Search for the cell housing the specified text and yield its [x, y] center coordinate. 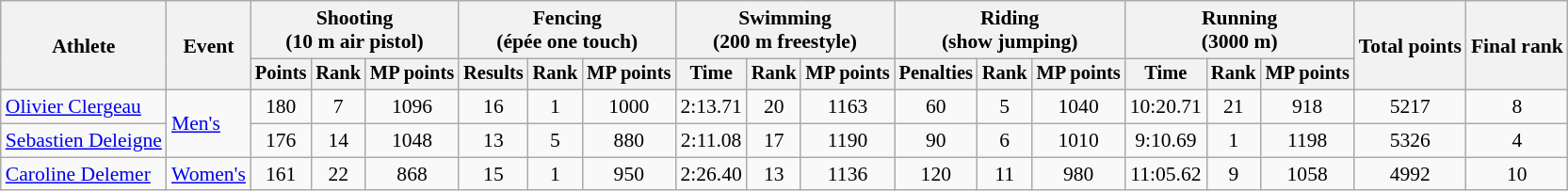
8 [1517, 107]
176 [281, 141]
1190 [848, 141]
20 [774, 107]
1000 [629, 107]
Athlete [84, 45]
9 [1234, 174]
Final rank [1517, 45]
Riding(show jumping) [1010, 30]
1048 [412, 141]
Points [281, 74]
950 [629, 174]
17 [774, 141]
161 [281, 174]
880 [629, 141]
90 [936, 141]
Shooting(10 m air pistol) [354, 30]
5326 [1411, 141]
980 [1079, 174]
1040 [1079, 107]
16 [493, 107]
15 [493, 174]
11:05.62 [1166, 174]
11 [1005, 174]
Sebastien Deleigne [84, 141]
4992 [1411, 174]
6 [1005, 141]
21 [1234, 107]
2:11.08 [710, 141]
1163 [848, 107]
Caroline Delemer [84, 174]
868 [412, 174]
7 [338, 107]
1058 [1307, 174]
Swimming(200 m freestyle) [784, 30]
Women's [209, 174]
Olivier Clergeau [84, 107]
10:20.71 [1166, 107]
Results [493, 74]
Total points [1411, 45]
60 [936, 107]
10 [1517, 174]
1096 [412, 107]
1010 [1079, 141]
5217 [1411, 107]
Fencing(épée one touch) [567, 30]
22 [338, 174]
2:13.71 [710, 107]
4 [1517, 141]
9:10.69 [1166, 141]
1136 [848, 174]
1198 [1307, 141]
14 [338, 141]
Men's [209, 124]
918 [1307, 107]
180 [281, 107]
Running(3000 m) [1239, 30]
120 [936, 174]
Event [209, 45]
Penalties [936, 74]
2:26.40 [710, 174]
